Detect which cell encompasses the target text, then output its (x, y) center coordinate. 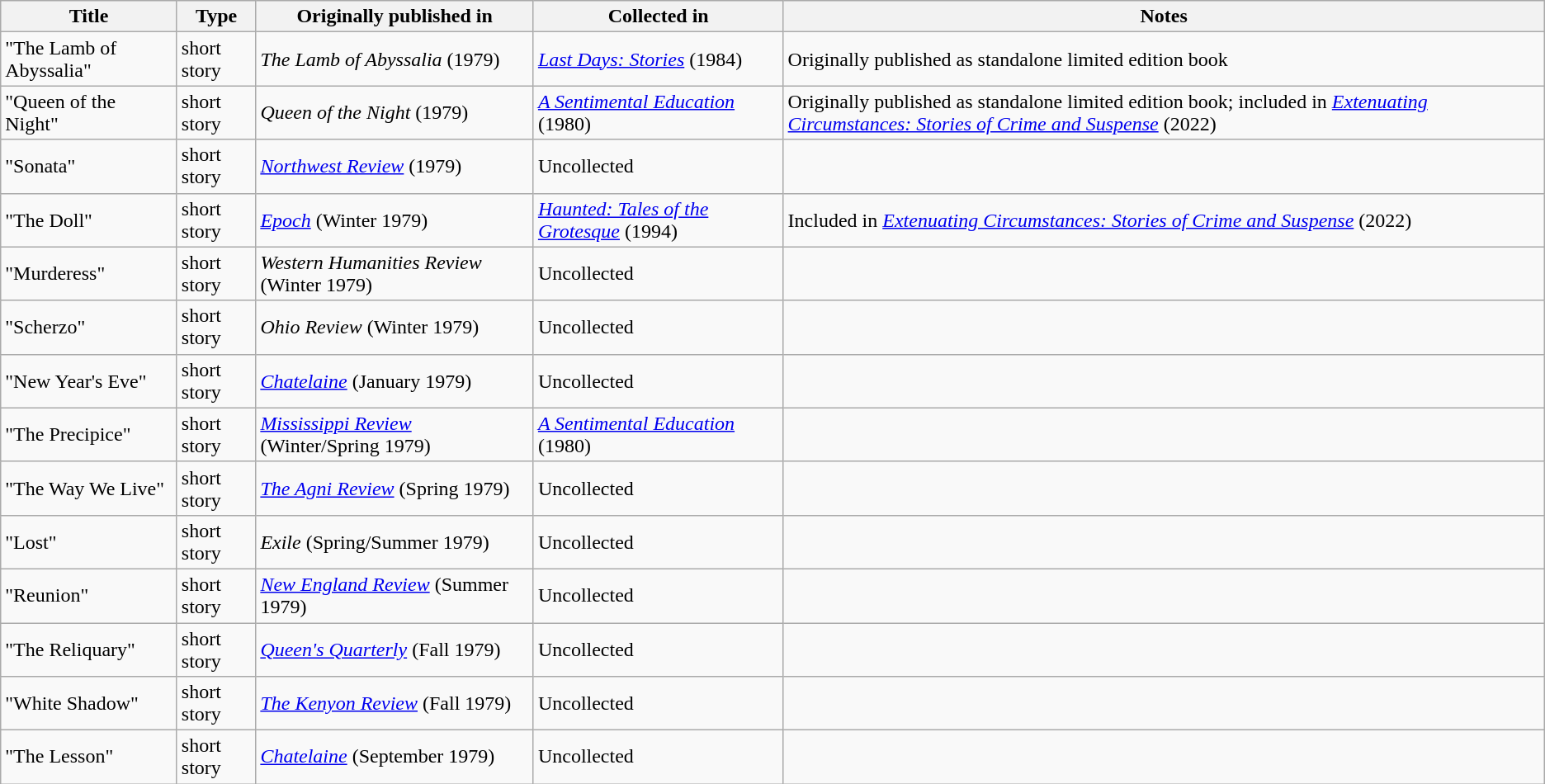
Originally published as standalone limited edition book; included in Extenuating Circumstances: Stories of Crime and Suspense (2022) (1164, 112)
Haunted: Tales of the Grotesque (1994) (659, 220)
Notes (1164, 17)
Exile (Spring/Summer 1979) (395, 541)
Collected in (659, 17)
Originally published as standalone limited edition book (1164, 59)
Title (89, 17)
New England Review (Summer 1979) (395, 596)
"The Doll" (89, 220)
Last Days: Stories (1984) (659, 59)
"Scherzo" (89, 327)
"The Lesson" (89, 758)
"Murderess" (89, 274)
Western Humanities Review (Winter 1979) (395, 274)
The Lamb of Abyssalia (1979) (395, 59)
"The Lamb of Abyssalia" (89, 59)
Queen of the Night (1979) (395, 112)
"White Shadow" (89, 703)
"The Way We Live" (89, 489)
"Queen of the Night" (89, 112)
"New Year's Eve" (89, 381)
"Lost" (89, 541)
Chatelaine (September 1979) (395, 758)
The Agni Review (Spring 1979) (395, 489)
"Reunion" (89, 596)
"Sonata" (89, 167)
Mississippi Review (Winter/Spring 1979) (395, 434)
Queen's Quarterly (Fall 1979) (395, 649)
Type (216, 17)
Epoch (Winter 1979) (395, 220)
Chatelaine (January 1979) (395, 381)
The Kenyon Review (Fall 1979) (395, 703)
Originally published in (395, 17)
Northwest Review (1979) (395, 167)
Ohio Review (Winter 1979) (395, 327)
Included in Extenuating Circumstances: Stories of Crime and Suspense (2022) (1164, 220)
"The Reliquary" (89, 649)
"The Precipice" (89, 434)
